Detect which cell encompasses the target text, then output its [x, y] center coordinate. 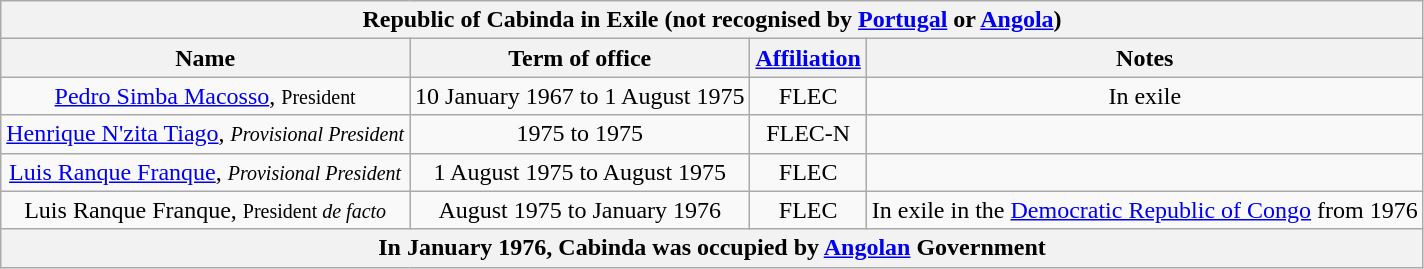
1975 to 1975 [580, 134]
In exile [1144, 96]
1 August 1975 to August 1975 [580, 172]
In exile in the Democratic Republic of Congo from 1976 [1144, 210]
Term of office [580, 58]
Republic of Cabinda in Exile (not recognised by Portugal or Angola) [712, 20]
August 1975 to January 1976 [580, 210]
In January 1976, Cabinda was occupied by Angolan Government [712, 248]
Notes [1144, 58]
Luis Ranque Franque, President de facto [206, 210]
Pedro Simba Macosso, President [206, 96]
Affiliation [808, 58]
Name [206, 58]
FLEC-N [808, 134]
Henrique N'zita Tiago, Provisional President [206, 134]
10 January 1967 to 1 August 1975 [580, 96]
Luis Ranque Franque, Provisional President [206, 172]
